Output the (X, Y) coordinate of the center of the cell containing the given text.  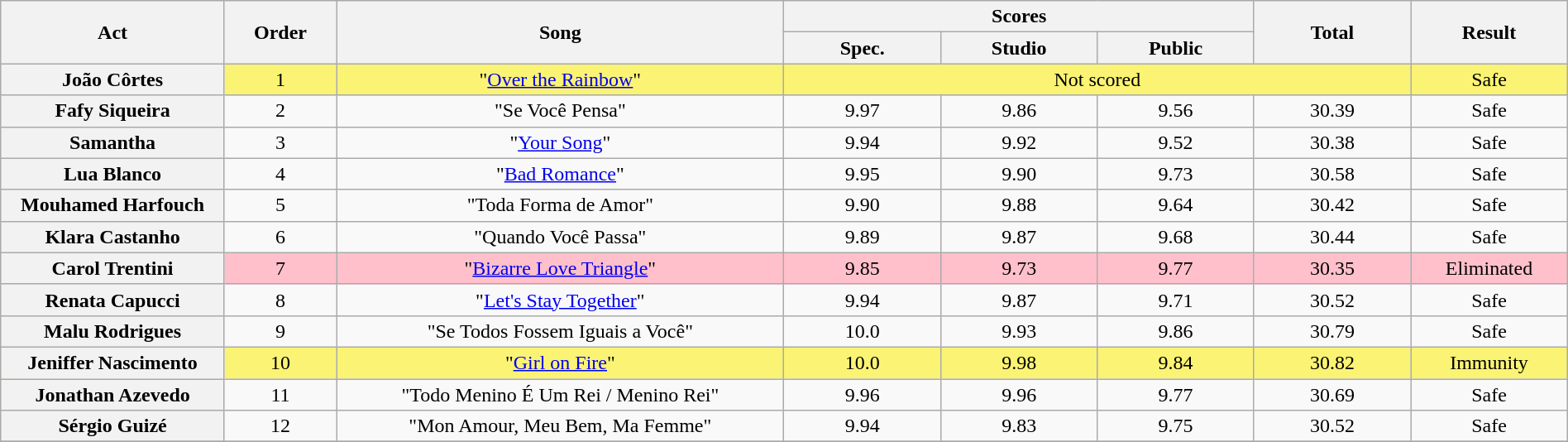
5 (280, 205)
"Todo Menino É Um Rei / Menino Rei" (561, 395)
11 (280, 395)
Sérgio Guizé (112, 426)
9.93 (1019, 331)
Public (1176, 48)
Jeniffer Nascimento (112, 363)
"Your Song" (561, 142)
Jonathan Azevedo (112, 395)
"Mon Amour, Meu Bem, Ma Femme" (561, 426)
João Côrtes (112, 79)
7 (280, 268)
2 (280, 111)
Mouhamed Harfouch (112, 205)
9.88 (1019, 205)
30.39 (1331, 111)
30.79 (1331, 331)
"Bizarre Love Triangle" (561, 268)
Song (561, 32)
9.84 (1176, 363)
Order (280, 32)
4 (280, 174)
30.42 (1331, 205)
30.35 (1331, 268)
"Quando Você Passa" (561, 237)
9.98 (1019, 363)
Samantha (112, 142)
"Se Você Pensa" (561, 111)
9.56 (1176, 111)
9.75 (1176, 426)
1 (280, 79)
9.64 (1176, 205)
9.85 (862, 268)
Immunity (1489, 363)
"Toda Forma de Amor" (561, 205)
30.38 (1331, 142)
"Let's Stay Together" (561, 300)
8 (280, 300)
Fafy Siqueira (112, 111)
9.89 (862, 237)
30.69 (1331, 395)
Scores (1019, 17)
9 (280, 331)
30.58 (1331, 174)
"Over the Rainbow" (561, 79)
Not scored (1097, 79)
Malu Rodrigues (112, 331)
"Girl on Fire" (561, 363)
Klara Castanho (112, 237)
9.68 (1176, 237)
3 (280, 142)
9.52 (1176, 142)
Renata Capucci (112, 300)
"Se Todos Fossem Iguais a Você" (561, 331)
Lua Blanco (112, 174)
30.44 (1331, 237)
Result (1489, 32)
Carol Trentini (112, 268)
Studio (1019, 48)
10 (280, 363)
Act (112, 32)
"Bad Romance" (561, 174)
Total (1331, 32)
12 (280, 426)
9.97 (862, 111)
30.82 (1331, 363)
6 (280, 237)
9.71 (1176, 300)
9.92 (1019, 142)
Spec. (862, 48)
9.95 (862, 174)
9.83 (1019, 426)
Eliminated (1489, 268)
